Capture the cell that displays the provided text and extract its (x, y) central coordinate. 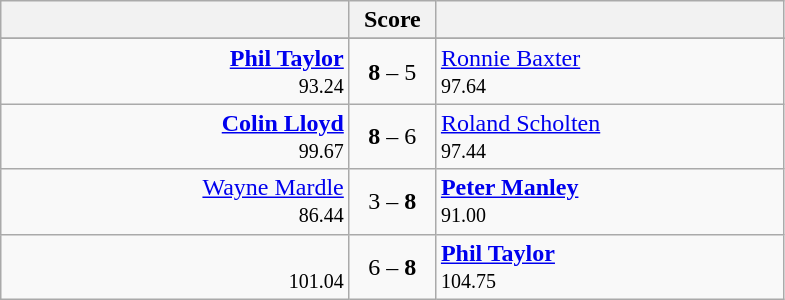
Peter Manley 91.00 (610, 202)
Colin Lloyd 99.67 (176, 136)
Wayne Mardle 86.44 (176, 202)
Ronnie Baxter 97.64 (610, 72)
Phil Taylor 93.24 (176, 72)
Roland Scholten 97.44 (610, 136)
Score (392, 20)
Phil Taylor 104.75 (610, 266)
3 – 8 (392, 202)
8 – 6 (392, 136)
101.04 (176, 266)
6 – 8 (392, 266)
8 – 5 (392, 72)
